Provide the (x, y) coordinate of the cell's center where the given text is located.  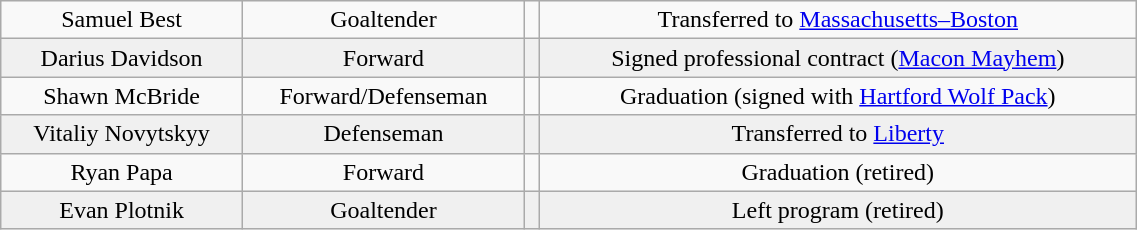
Signed professional contract (Macon Mayhem) (838, 58)
Shawn McBride (122, 96)
Vitaliy Novytskyy (122, 134)
Defenseman (383, 134)
Samuel Best (122, 20)
Left program (retired) (838, 210)
Darius Davidson (122, 58)
Graduation (retired) (838, 172)
Evan Plotnik (122, 210)
Graduation (signed with Hartford Wolf Pack) (838, 96)
Ryan Papa (122, 172)
Forward/Defenseman (383, 96)
Transferred to Massachusetts–Boston (838, 20)
Transferred to Liberty (838, 134)
